Identify which cell holds the provided text, then report its (X, Y) central coordinate. 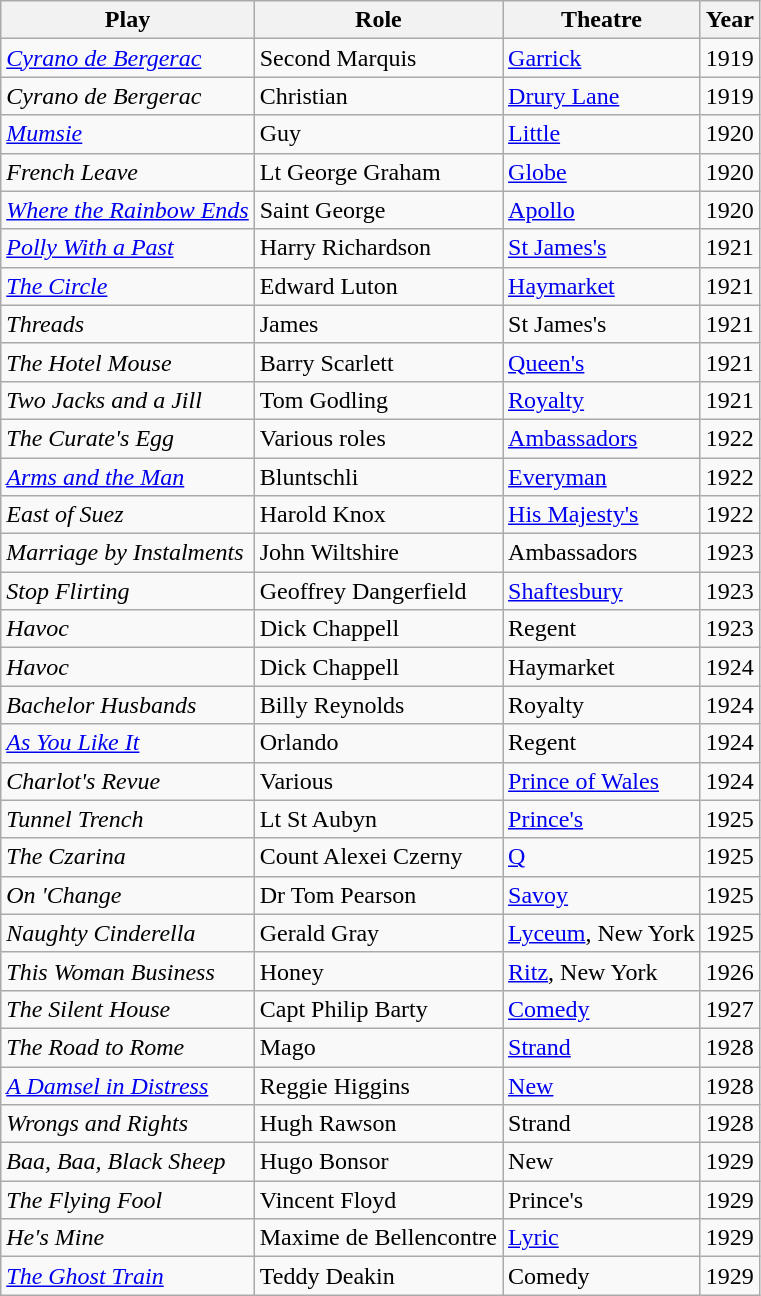
As You Like It (128, 743)
Stop Flirting (128, 591)
Garrick (602, 58)
James (378, 324)
Where the Rainbow Ends (128, 210)
This Woman Business (128, 971)
Prince of Wales (602, 781)
Tom Godling (378, 400)
Reggie Higgins (378, 1085)
The Ghost Train (128, 1276)
Count Alexei Czerny (378, 857)
Lt St Aubyn (378, 819)
Edward Luton (378, 286)
Q (602, 857)
Orlando (378, 743)
Queen's (602, 362)
He's Mine (128, 1238)
Tunnel Trench (128, 819)
John Wiltshire (378, 553)
1926 (730, 971)
Christian (378, 96)
A Damsel in Distress (128, 1085)
Naughty Cinderella (128, 933)
Maxime de Bellencontre (378, 1238)
Charlot's Revue (128, 781)
Theatre (602, 20)
Honey (378, 971)
Little (602, 134)
Drury Lane (602, 96)
Various (378, 781)
Baa, Baa, Black Sheep (128, 1162)
The Circle (128, 286)
Vincent Floyd (378, 1200)
Wrongs and Rights (128, 1124)
Mago (378, 1047)
The Road to Rome (128, 1047)
Hugh Rawson (378, 1124)
Everyman (602, 477)
Dr Tom Pearson (378, 895)
Role (378, 20)
Shaftesbury (602, 591)
Hugo Bonsor (378, 1162)
His Majesty's (602, 515)
Play (128, 20)
Ritz, New York (602, 971)
Lt George Graham (378, 172)
Lyceum, New York (602, 933)
Geoffrey Dangerfield (378, 591)
Gerald Gray (378, 933)
East of Suez (128, 515)
The Flying Fool (128, 1200)
Polly With a Past (128, 248)
On 'Change (128, 895)
The Silent House (128, 1009)
Marriage by Instalments (128, 553)
French Leave (128, 172)
Year (730, 20)
Harold Knox (378, 515)
Threads (128, 324)
Savoy (602, 895)
Bachelor Husbands (128, 705)
1927 (730, 1009)
The Hotel Mouse (128, 362)
Bluntschli (378, 477)
Barry Scarlett (378, 362)
Mumsie (128, 134)
Guy (378, 134)
Arms and the Man (128, 477)
Capt Philip Barty (378, 1009)
Teddy Deakin (378, 1276)
Second Marquis (378, 58)
Billy Reynolds (378, 705)
Saint George (378, 210)
Globe (602, 172)
Apollo (602, 210)
Various roles (378, 438)
The Czarina (128, 857)
Two Jacks and a Jill (128, 400)
The Curate's Egg (128, 438)
Lyric (602, 1238)
Harry Richardson (378, 248)
